Return [X, Y] of the center of cell containing provided text 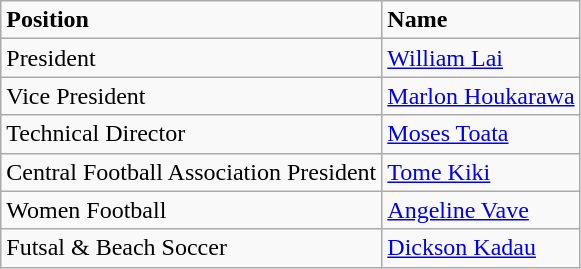
Angeline Vave [481, 210]
Futsal & Beach Soccer [192, 248]
William Lai [481, 58]
Name [481, 20]
Technical Director [192, 134]
Vice President [192, 96]
Dickson Kadau [481, 248]
Marlon Houkarawa [481, 96]
President [192, 58]
Women Football [192, 210]
Central Football Association President [192, 172]
Moses Toata [481, 134]
Tome Kiki [481, 172]
Position [192, 20]
